Identify which cell holds the provided text, then report its [x, y] central coordinate. 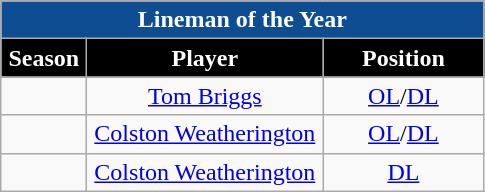
Lineman of the Year [242, 20]
Tom Briggs [205, 96]
Position [404, 58]
Player [205, 58]
Season [44, 58]
DL [404, 172]
